Capture the cell that displays the provided text and extract its [x, y] central coordinate. 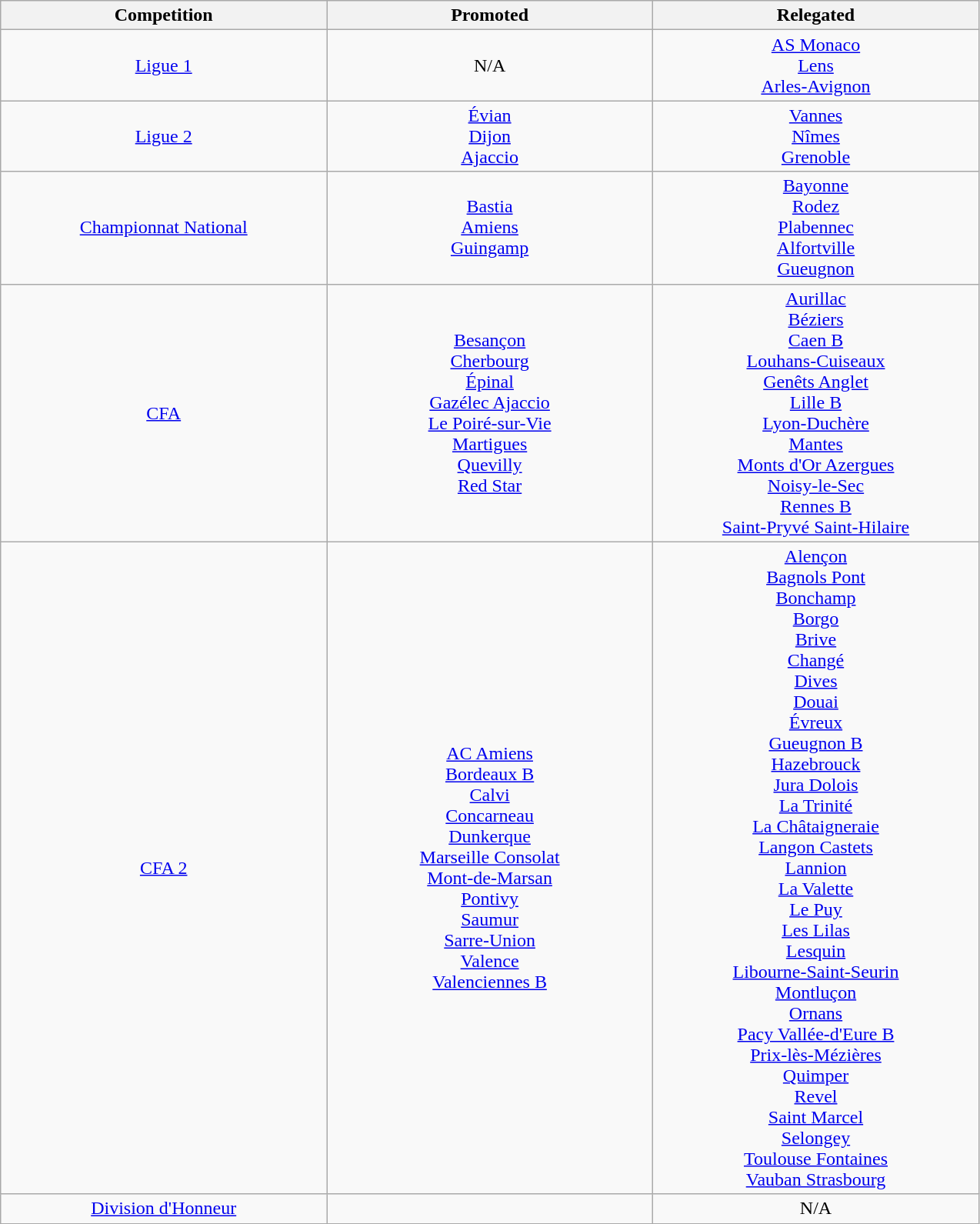
Besançon Cherbourg Épinal Gazélec Ajaccio Le Poiré-sur-Vie Martigues Quevilly Red Star [490, 412]
Championnat National [164, 228]
Ligue 2 [164, 136]
Promoted [490, 15]
AC Amiens Bordeaux B Calvi Concarneau Dunkerque Marseille Consolat Mont-de-Marsan Pontivy Saumur Sarre-Union Valence Valenciennes B [490, 868]
Vannes Nîmes Grenoble [816, 136]
Ligue 1 [164, 65]
Relegated [816, 15]
AS Monaco Lens Arles-Avignon [816, 65]
CFA [164, 412]
Division d'Honneur [164, 1209]
Évian Dijon Ajaccio [490, 136]
Bayonne Rodez Plabennec Alfortville Gueugnon [816, 228]
Competition [164, 15]
CFA 2 [164, 868]
Bastia Amiens Guingamp [490, 228]
